Extract the (x, y) coordinate from the center of the cell holding the provided text.  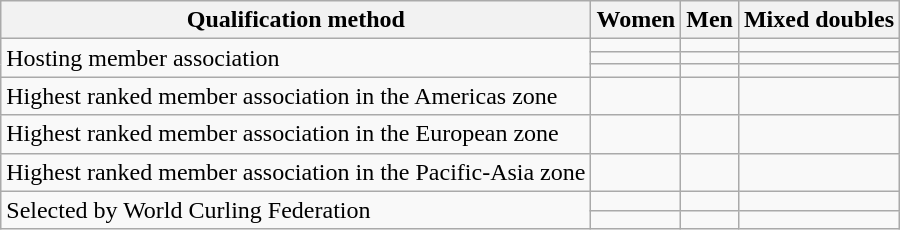
Highest ranked member association in the Pacific-Asia zone (296, 172)
Highest ranked member association in the European zone (296, 134)
Qualification method (296, 20)
Highest ranked member association in the Americas zone (296, 96)
Hosting member association (296, 58)
Women (636, 20)
Men (710, 20)
Mixed doubles (818, 20)
Selected by World Curling Federation (296, 210)
